Output the [x, y] coordinate of the center of the cell containing the given text.  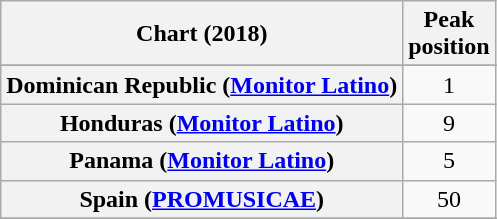
Spain (PROMUSICAE) [202, 199]
Panama (Monitor Latino) [202, 161]
9 [449, 123]
Chart (2018) [202, 34]
5 [449, 161]
Honduras (Monitor Latino) [202, 123]
50 [449, 199]
1 [449, 85]
Dominican Republic (Monitor Latino) [202, 85]
Peak position [449, 34]
